Detect which cell encompasses the target text, then output its (x, y) center coordinate. 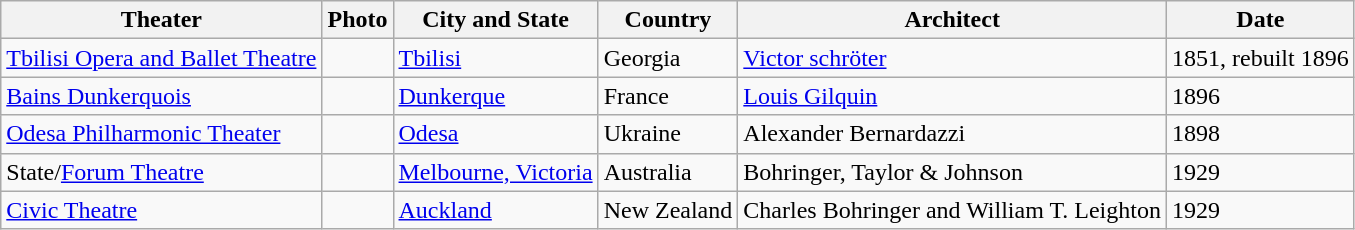
Dunkerque (496, 96)
1851, rebuilt 1896 (1260, 58)
Odesa Philharmonic Theater (162, 134)
New Zealand (668, 210)
Country (668, 20)
1898 (1260, 134)
Auckland (496, 210)
Architect (952, 20)
Civic Theatre (162, 210)
Theater (162, 20)
Ukraine (668, 134)
Alexander Bernardazzi (952, 134)
Georgia (668, 58)
Tbilisi Opera and Ballet Theatre (162, 58)
Australia (668, 172)
Tbilisi (496, 58)
Victor schröter (952, 58)
Bohringer, Taylor & Johnson (952, 172)
Photo (358, 20)
Charles Bohringer and William T. Leighton (952, 210)
France (668, 96)
City and State (496, 20)
Bains Dunkerquois (162, 96)
Odesa (496, 134)
1896 (1260, 96)
State/Forum Theatre (162, 172)
Date (1260, 20)
Melbourne, Victoria (496, 172)
Louis Gilquin (952, 96)
